Extract the (X, Y) coordinate from the center of the cell holding the provided text.  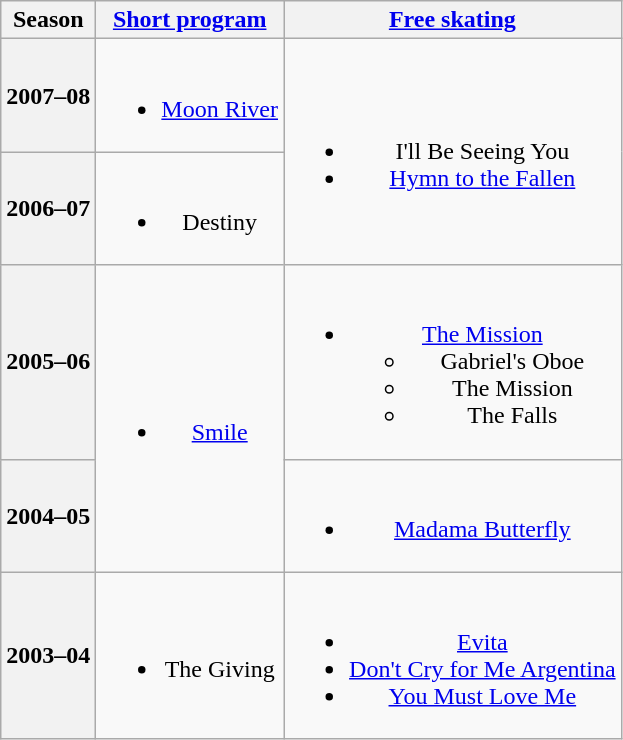
Evita Don't Cry for Me ArgentinaYou Must Love Me (453, 656)
Moon River (190, 96)
2003–04 (48, 656)
Smile (190, 418)
I'll Be Seeing YouHymn to the Fallen (453, 152)
2004–05 (48, 516)
The Mission Gabriel's OboeThe MissionThe Falls (453, 362)
2005–06 (48, 362)
Short program (190, 20)
Season (48, 20)
The Giving (190, 656)
Destiny (190, 208)
2007–08 (48, 96)
Free skating (453, 20)
Madama Butterfly (453, 516)
2006–07 (48, 208)
